Return (X, Y) of the center of cell containing provided text 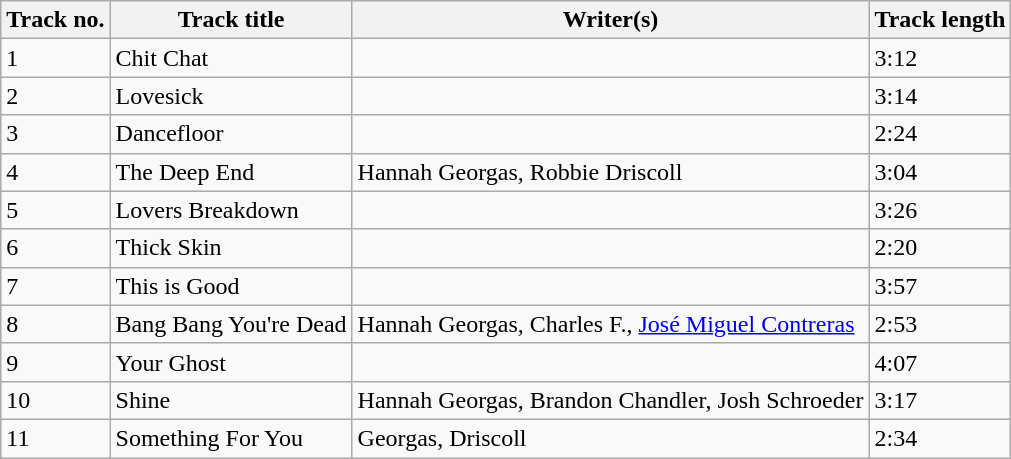
Thick Skin (231, 248)
Track length (940, 20)
Hannah Georgas, Robbie Driscoll (610, 172)
Bang Bang You're Dead (231, 324)
5 (56, 210)
2:34 (940, 438)
The Deep End (231, 172)
Track title (231, 20)
9 (56, 362)
This is Good (231, 286)
2 (56, 96)
2:24 (940, 134)
Lovers Breakdown (231, 210)
Chit Chat (231, 58)
Track no. (56, 20)
10 (56, 400)
3:26 (940, 210)
Shine (231, 400)
11 (56, 438)
Dancefloor (231, 134)
3 (56, 134)
8 (56, 324)
1 (56, 58)
3:17 (940, 400)
Lovesick (231, 96)
6 (56, 248)
3:12 (940, 58)
4:07 (940, 362)
Writer(s) (610, 20)
2:20 (940, 248)
Hannah Georgas, Charles F., José Miguel Contreras (610, 324)
Something For You (231, 438)
3:57 (940, 286)
4 (56, 172)
7 (56, 286)
3:14 (940, 96)
3:04 (940, 172)
Your Ghost (231, 362)
2:53 (940, 324)
Hannah Georgas, Brandon Chandler, Josh Schroeder (610, 400)
Georgas, Driscoll (610, 438)
